Pinpoint the cell where the given text exists, returning its (x, y) midpoint coordinate. 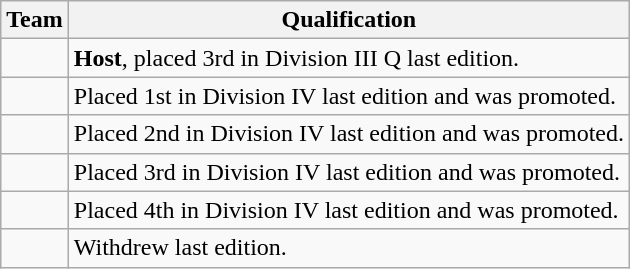
Placed 3rd in Division IV last edition and was promoted. (348, 172)
Team (35, 20)
Host, placed 3rd in Division III Q last edition. (348, 58)
Placed 1st in Division IV last edition and was promoted. (348, 96)
Withdrew last edition. (348, 248)
Qualification (348, 20)
Placed 2nd in Division IV last edition and was promoted. (348, 134)
Placed 4th in Division IV last edition and was promoted. (348, 210)
